Search for the cell housing the specified text and yield its [X, Y] center coordinate. 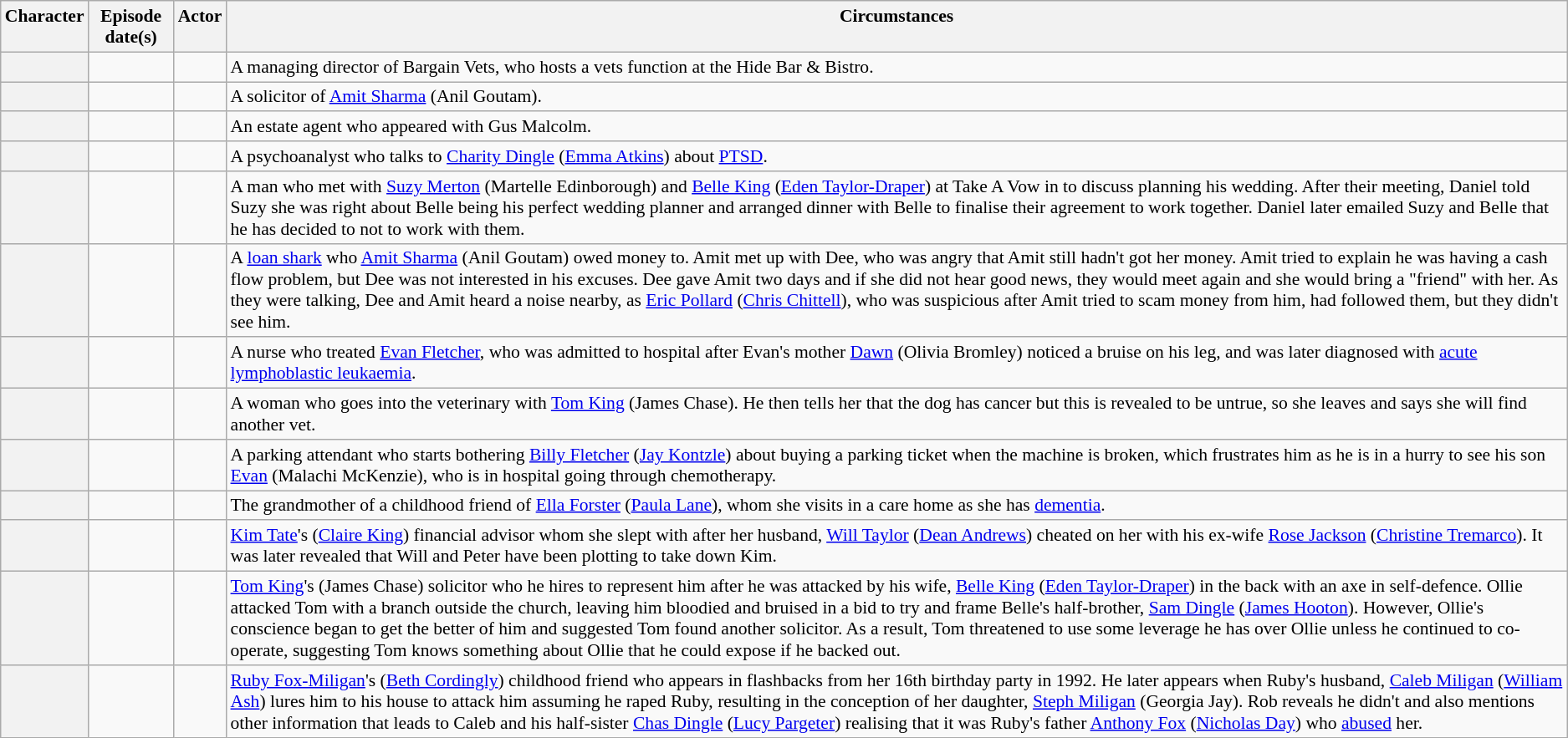
An estate agent who appeared with Gus Malcolm. [896, 127]
Circumstances [896, 27]
A solicitor of Amit Sharma (Anil Goutam). [896, 97]
Actor [201, 27]
A psychoanalyst who talks to Charity Dingle (Emma Atkins) about PTSD. [896, 156]
Character [45, 27]
A managing director of Bargain Vets, who hosts a vets function at the Hide Bar & Bistro. [896, 67]
The grandmother of a childhood friend of Ella Forster (Paula Lane), whom she visits in a care home as she has dementia. [896, 506]
Episode date(s) [131, 27]
